Output the [x, y] coordinate of the center of the cell containing the given text.  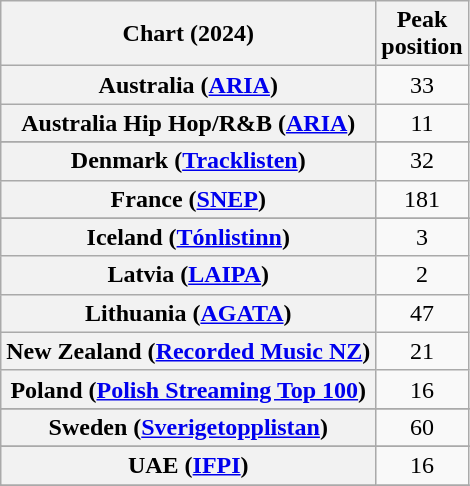
181 [422, 199]
2 [422, 275]
Denmark (Tracklisten) [188, 161]
33 [422, 85]
France (SNEP) [188, 199]
Chart (2024) [188, 34]
32 [422, 161]
Australia Hip Hop/R&B (ARIA) [188, 123]
New Zealand (Recorded Music NZ) [188, 351]
Latvia (LAIPA) [188, 275]
Iceland (Tónlistinn) [188, 237]
60 [422, 427]
21 [422, 351]
Poland (Polish Streaming Top 100) [188, 389]
Sweden (Sverigetopplistan) [188, 427]
47 [422, 313]
Peakposition [422, 34]
11 [422, 123]
UAE (IFPI) [188, 465]
Lithuania (AGATA) [188, 313]
3 [422, 237]
Australia (ARIA) [188, 85]
